Determine the [x, y] coordinate at the center of the cell enclosing the given text.  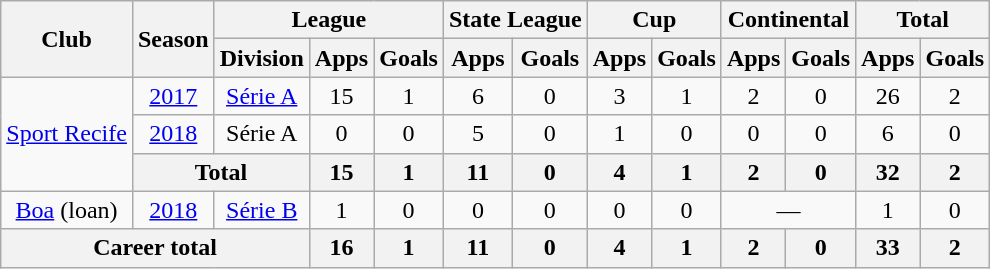
Boa (loan) [67, 210]
— [788, 210]
Season [173, 39]
Sport Recife [67, 134]
16 [341, 248]
Continental [788, 20]
State League [515, 20]
2017 [173, 96]
26 [888, 96]
Club [67, 39]
Division [262, 58]
3 [619, 96]
League [328, 20]
Série B [262, 210]
5 [478, 134]
32 [888, 172]
Career total [156, 248]
33 [888, 248]
Cup [654, 20]
